Output the [x, y] coordinate of the center of the cell containing the given text.  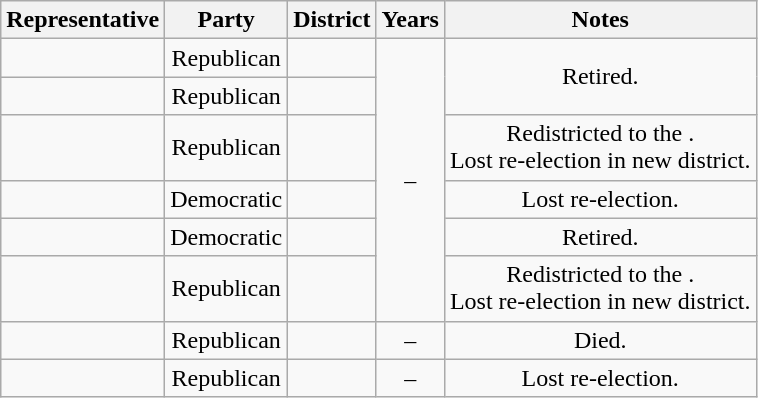
District [332, 20]
Party [226, 20]
Years [410, 20]
Notes [600, 20]
Representative [83, 20]
Died. [600, 340]
